From the cell containing the given text, extract its center point as (x, y) coordinate. 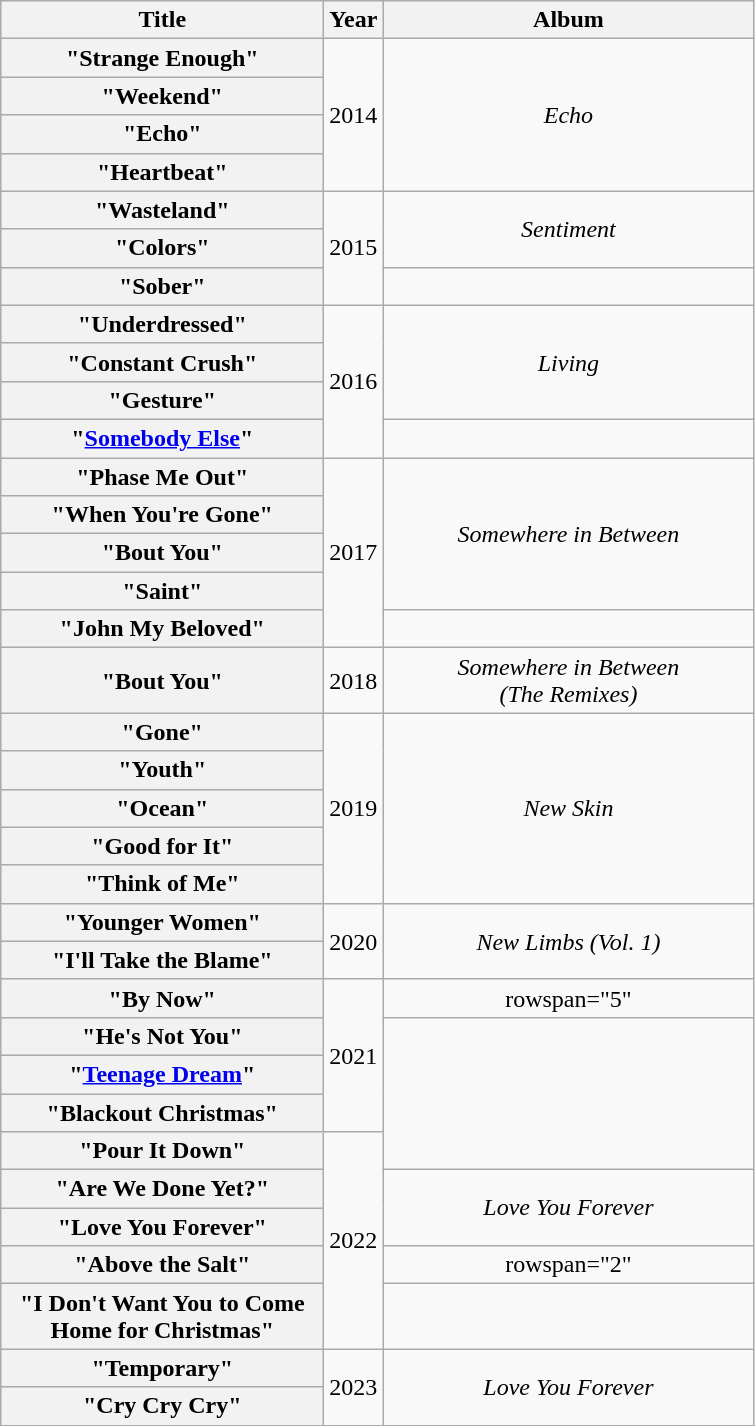
"Weekend" (162, 96)
"Temporary" (162, 1368)
"Gesture" (162, 400)
"I'll Take the Blame" (162, 960)
"Somebody Else" (162, 438)
Somewhere in Between (568, 534)
"Underdressed" (162, 324)
"Gone" (162, 732)
"Cry Cry Cry" (162, 1406)
2015 (354, 248)
"Teenage Dream" (162, 1074)
"Love You Forever" (162, 1227)
"Strange Enough" (162, 58)
"Are We Done Yet?" (162, 1189)
"When You're Gone" (162, 515)
"Youth" (162, 770)
Echo (568, 115)
"Think of Me" (162, 884)
"Echo" (162, 134)
"Sober" (162, 286)
"Phase Me Out" (162, 477)
Living (568, 362)
"He's Not You" (162, 1036)
Title (162, 20)
Somewhere in Between(The Remixes) (568, 680)
"I Don't Want You to Come Home for Christmas" (162, 1316)
2023 (354, 1387)
New Skin (568, 808)
2018 (354, 680)
"Constant Crush" (162, 362)
"Colors" (162, 248)
rowspan="5" (568, 998)
"Younger Women" (162, 922)
"Good for It" (162, 846)
"Above the Salt" (162, 1265)
"John My Beloved" (162, 629)
Album (568, 20)
Year (354, 20)
2014 (354, 115)
2021 (354, 1055)
"Blackout Christmas" (162, 1113)
2017 (354, 553)
"Heartbeat" (162, 172)
"Wasteland" (162, 210)
2020 (354, 941)
"Pour It Down" (162, 1151)
2019 (354, 808)
2022 (354, 1240)
"Ocean" (162, 808)
New Limbs (Vol. 1) (568, 941)
Sentiment (568, 229)
"Saint" (162, 591)
rowspan="2" (568, 1265)
2016 (354, 381)
"By Now" (162, 998)
